Return the [X, Y] coordinate for the center point of the cell that contains the specified text.  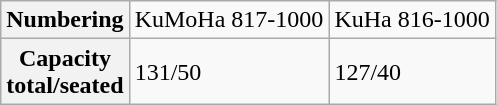
127/40 [412, 72]
Capacitytotal/seated [65, 72]
KuHa 816-1000 [412, 20]
Numbering [65, 20]
131/50 [229, 72]
KuMoHa 817-1000 [229, 20]
